Search for the cell housing the specified text and yield its (X, Y) center coordinate. 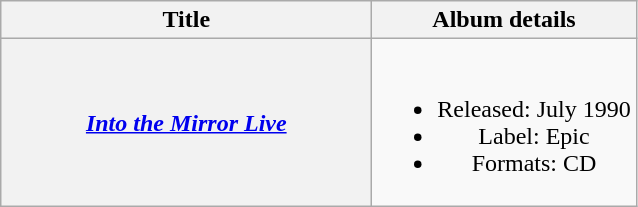
Into the Mirror Live (186, 122)
Album details (504, 20)
Title (186, 20)
Released: July 1990Label: EpicFormats: CD (504, 122)
